Return the [X, Y] coordinate for the center point of the cell that contains the specified text.  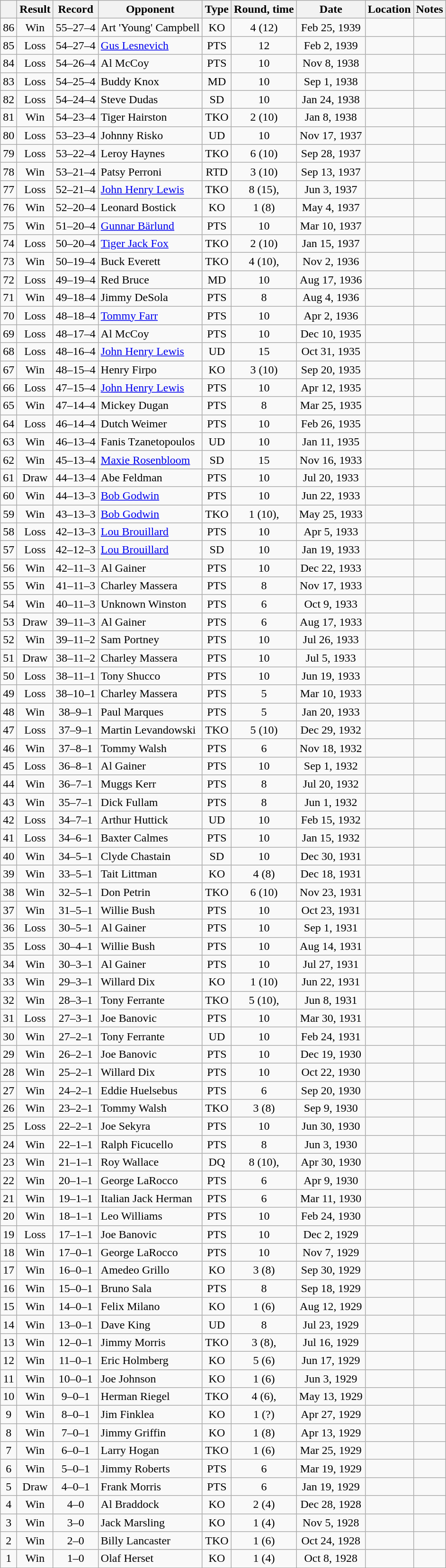
Apr 13, 1929 [330, 1433]
48–16–4 [76, 352]
Steve Dudas [150, 99]
39–11–3 [76, 622]
47–14–4 [76, 406]
Jul 27, 1931 [330, 964]
Patsy Perroni [150, 171]
Apr 27, 1929 [330, 1415]
1 [9, 1559]
Location [389, 9]
8 (10), [264, 1162]
Aug 17, 1936 [330, 280]
4 (10), [264, 262]
Feb 15, 1932 [330, 820]
54–24–4 [76, 99]
6–0–1 [76, 1451]
1 (10) [264, 982]
30–5–1 [76, 928]
4 [9, 1505]
4 (6), [264, 1397]
Bruno Sala [150, 1288]
25 [9, 1126]
Leonard Bostick [150, 207]
Jimmy Morris [150, 1342]
2 [9, 1541]
Date [330, 9]
30–4–1 [76, 946]
32–5–1 [76, 892]
59 [9, 514]
2 (4) [264, 1505]
Sep 30, 1929 [330, 1270]
41 [9, 838]
Jan 24, 1938 [330, 99]
36–7–1 [76, 784]
26–2–1 [76, 1054]
Sep 28, 1937 [330, 153]
Jul 5, 1933 [330, 658]
Herman Riegel [150, 1397]
5 (10) [264, 730]
37 [9, 910]
21 [9, 1198]
May 25, 1933 [330, 514]
58 [9, 532]
5 (6) [264, 1360]
Roy Wallace [150, 1162]
Nov 18, 1932 [330, 748]
83 [9, 81]
63 [9, 442]
Feb 24, 1930 [330, 1216]
54–27–4 [76, 45]
47–15–4 [76, 388]
24 [9, 1144]
14–0–1 [76, 1306]
Feb 26, 1935 [330, 424]
Notes [429, 9]
3 (8), [264, 1342]
Red Bruce [150, 280]
52 [9, 640]
38–10–1 [76, 694]
Paul Marques [150, 712]
34 [9, 964]
Dutch Weimer [150, 424]
Oct 22, 1930 [330, 1072]
Henry Firpo [150, 370]
Mar 25, 1929 [330, 1451]
Feb 2, 1939 [330, 45]
54–23–4 [76, 117]
Oct 23, 1931 [330, 910]
18–1–1 [76, 1216]
7–0–1 [76, 1433]
23 [9, 1162]
22–2–1 [76, 1126]
20 [9, 1216]
Eric Holmberg [150, 1360]
86 [9, 27]
Art 'Young' Campbell [150, 27]
61 [9, 478]
50 [9, 676]
Tony Shucco [150, 676]
46–14–4 [76, 424]
4 (8) [264, 874]
80 [9, 135]
Ralph Ficucello [150, 1144]
54 [9, 604]
85 [9, 45]
Oct 9, 1933 [330, 604]
Leroy Haynes [150, 153]
35 [9, 946]
60 [9, 496]
31 [9, 1018]
13 [9, 1342]
Jul 16, 1929 [330, 1342]
46–13–4 [76, 442]
34–7–1 [76, 820]
53 [9, 622]
Dec 29, 1932 [330, 730]
Tommy Farr [150, 316]
Martin Levandowski [150, 730]
38 [9, 892]
Dec 22, 1933 [330, 568]
14 [9, 1324]
Sep 20, 1935 [330, 370]
48–17–4 [76, 334]
30–3–1 [76, 964]
Baxter Calmes [150, 838]
Abe Feldman [150, 478]
Jul 20, 1932 [330, 784]
May 13, 1929 [330, 1397]
47 [9, 730]
Dec 28, 1928 [330, 1505]
4 (12) [264, 27]
Mar 25, 1935 [330, 406]
44–13–3 [76, 496]
17–1–1 [76, 1234]
62 [9, 460]
40–11–3 [76, 604]
Jun 17, 1929 [330, 1360]
33–5–1 [76, 874]
Italian Jack Herman [150, 1198]
Jan 19, 1933 [330, 550]
31–5–1 [76, 910]
24–2–1 [76, 1090]
Nov 17, 1937 [330, 135]
Johnny Risko [150, 135]
21–1–1 [76, 1162]
Jul 23, 1929 [330, 1324]
Mar 10, 1937 [330, 226]
Sep 1, 1931 [330, 928]
26 [9, 1108]
81 [9, 117]
4–0–1 [76, 1487]
1 (10), [264, 514]
77 [9, 189]
44–13–4 [76, 478]
53–23–4 [76, 135]
Aug 17, 1933 [330, 622]
43–13–3 [76, 514]
Eddie Huelsebus [150, 1090]
29–3–1 [76, 982]
11 [9, 1379]
82 [9, 99]
37–8–1 [76, 748]
27 [9, 1090]
Feb 24, 1931 [330, 1036]
3 [9, 1523]
5 (10), [264, 1000]
75 [9, 226]
Jan 19, 1929 [330, 1487]
42–13–3 [76, 532]
Aug 4, 1936 [330, 298]
Jun 1, 1932 [330, 802]
27–2–1 [76, 1036]
Jun 8, 1931 [330, 1000]
17 [9, 1270]
Sep 1, 1932 [330, 766]
Mar 10, 1933 [330, 694]
2–0 [76, 1541]
Clyde Chastain [150, 856]
20–1–1 [76, 1180]
8 (15), [264, 189]
Muggs Kerr [150, 784]
RTD [217, 171]
45–13–4 [76, 460]
Mar 30, 1931 [330, 1018]
42–12–3 [76, 550]
32 [9, 1000]
Jul 26, 1933 [330, 640]
Result [35, 9]
69 [9, 334]
64 [9, 424]
48–18–4 [76, 316]
Jan 15, 1932 [330, 838]
16 [9, 1288]
46 [9, 748]
29 [9, 1054]
Mar 19, 1929 [330, 1469]
43 [9, 802]
54–25–4 [76, 81]
68 [9, 352]
55 [9, 586]
Round, time [264, 9]
Larry Hogan [150, 1451]
Buddy Knox [150, 81]
Nov 8, 1938 [330, 63]
49–18–4 [76, 298]
Olaf Herset [150, 1559]
DQ [217, 1162]
56 [9, 568]
73 [9, 262]
Felix Milano [150, 1306]
Nov 16, 1933 [330, 460]
Joe Sekyra [150, 1126]
25–2–1 [76, 1072]
19–1–1 [76, 1198]
Dec 18, 1931 [330, 874]
79 [9, 153]
12–0–1 [76, 1342]
28 [9, 1072]
53–21–4 [76, 171]
Dick Fullam [150, 802]
38–11–1 [76, 676]
38–11–2 [76, 658]
Jan 11, 1935 [330, 442]
1–0 [76, 1559]
66 [9, 388]
48 [9, 712]
Jul 20, 1933 [330, 478]
Nov 5, 1928 [330, 1523]
Joe Johnson [150, 1379]
34–6–1 [76, 838]
Jun 3, 1929 [330, 1379]
Sep 9, 1930 [330, 1108]
27–3–1 [76, 1018]
22 [9, 1180]
Apr 5, 1933 [330, 532]
37–9–1 [76, 730]
67 [9, 370]
Jimmy Roberts [150, 1469]
Jan 20, 1933 [330, 712]
Feb 25, 1939 [330, 27]
Oct 31, 1935 [330, 352]
22–1–1 [76, 1144]
Jimmy Griffin [150, 1433]
9 [9, 1415]
Record [76, 9]
Jun 22, 1931 [330, 982]
Frank Morris [150, 1487]
Al Braddock [150, 1505]
53–22–4 [76, 153]
Jan 8, 1938 [330, 117]
42–11–3 [76, 568]
38–9–1 [76, 712]
39–11–2 [76, 640]
3–0 [76, 1523]
71 [9, 298]
Jimmy DeSola [150, 298]
72 [9, 280]
54–26–4 [76, 63]
Apr 12, 1935 [330, 388]
76 [9, 207]
74 [9, 244]
55–27–4 [76, 27]
49–19–4 [76, 280]
52–21–4 [76, 189]
Apr 9, 1930 [330, 1180]
Jim Finklea [150, 1415]
10–0–1 [76, 1379]
Aug 14, 1931 [330, 946]
42 [9, 820]
Tiger Jack Fox [150, 244]
48–15–4 [76, 370]
8–0–1 [76, 1415]
13–0–1 [76, 1324]
Maxie Rosenbloom [150, 460]
Gus Lesnevich [150, 45]
Apr 2, 1936 [330, 316]
Jan 15, 1937 [330, 244]
Aug 12, 1929 [330, 1306]
Oct 8, 1928 [330, 1559]
Leo Williams [150, 1216]
51 [9, 658]
Jun 19, 1933 [330, 676]
7 [9, 1451]
Type [217, 9]
Dec 10, 1935 [330, 334]
39 [9, 874]
Oct 24, 1928 [330, 1541]
Amedeo Grillo [150, 1270]
Jun 3, 1937 [330, 189]
Opponent [150, 9]
57 [9, 550]
Sam Portney [150, 640]
11–0–1 [76, 1360]
49 [9, 694]
65 [9, 406]
Nov 17, 1933 [330, 586]
4–0 [76, 1505]
Dec 30, 1931 [330, 856]
28–3–1 [76, 1000]
Tiger Hairston [150, 117]
Mickey Dugan [150, 406]
44 [9, 784]
Mar 11, 1930 [330, 1198]
Jun 3, 1930 [330, 1144]
Dec 19, 1930 [330, 1054]
15–0–1 [76, 1288]
17–0–1 [76, 1252]
May 4, 1937 [330, 207]
Dec 2, 1929 [330, 1234]
Sep 18, 1929 [330, 1288]
16–0–1 [76, 1270]
Dave King [150, 1324]
Buck Everett [150, 262]
36–8–1 [76, 766]
Gunnar Bärlund [150, 226]
52–20–4 [76, 207]
23–2–1 [76, 1108]
Jun 22, 1933 [330, 496]
Sep 13, 1937 [330, 171]
Sep 20, 1930 [330, 1090]
33 [9, 982]
Jack Marsling [150, 1523]
Jun 30, 1930 [330, 1126]
41–11–3 [76, 586]
35–7–1 [76, 802]
Tait Littman [150, 874]
Nov 7, 1929 [330, 1252]
1 (?) [264, 1415]
Nov 23, 1931 [330, 892]
Fanis Tzanetopoulos [150, 442]
19 [9, 1234]
50–19–4 [76, 262]
84 [9, 63]
Don Petrin [150, 892]
Billy Lancaster [150, 1541]
78 [9, 171]
9–0–1 [76, 1397]
36 [9, 928]
5–0–1 [76, 1469]
51–20–4 [76, 226]
18 [9, 1252]
34–5–1 [76, 856]
Unknown Winston [150, 604]
45 [9, 766]
30 [9, 1036]
Apr 30, 1930 [330, 1162]
70 [9, 316]
Sep 1, 1938 [330, 81]
Arthur Huttick [150, 820]
40 [9, 856]
Nov 2, 1936 [330, 262]
50–20–4 [76, 244]
